Capture the cell that displays the provided text and extract its (X, Y) central coordinate. 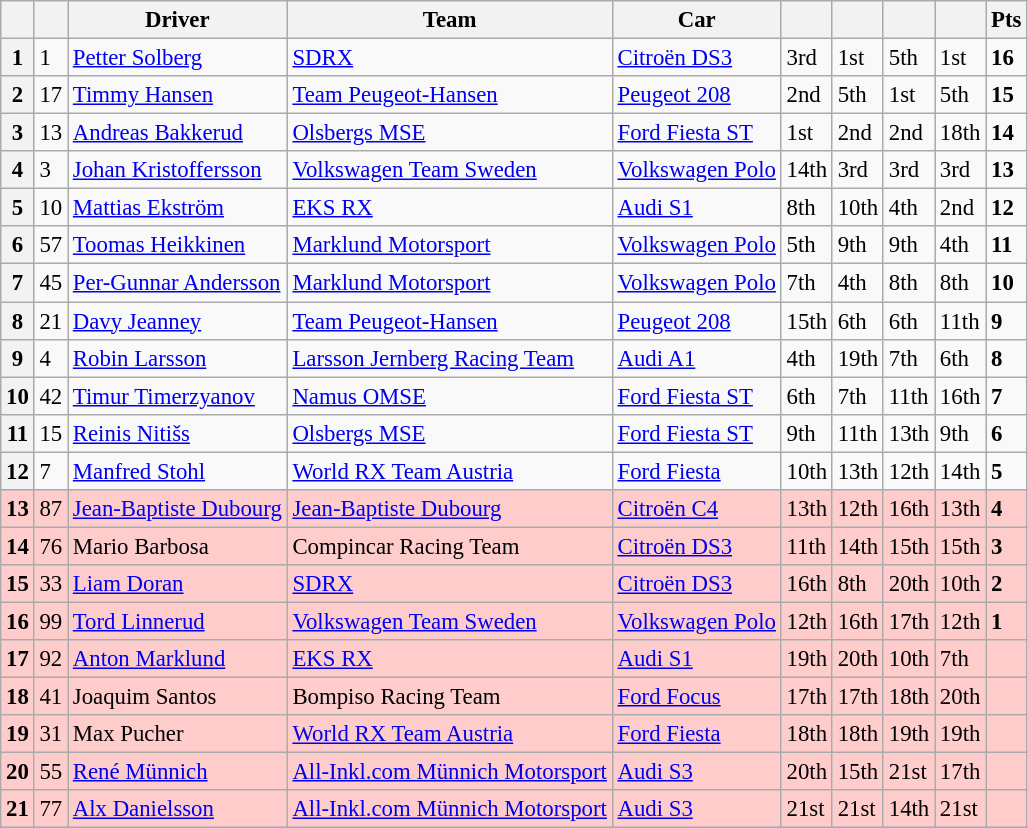
19 (18, 734)
Audi A1 (696, 358)
Anton Marklund (178, 659)
Timur Timerzyanov (178, 396)
Mario Barbosa (178, 546)
55 (50, 772)
Larsson Jernberg Racing Team (450, 358)
Mattias Ekström (178, 208)
77 (50, 809)
20 (18, 772)
Davy Jeanney (178, 321)
Compincar Racing Team (450, 546)
Driver (178, 20)
Andreas Bakkerud (178, 133)
Manfred Stohl (178, 471)
Team (450, 20)
33 (50, 584)
92 (50, 659)
Petter Solberg (178, 58)
Max Pucher (178, 734)
Alx Danielsson (178, 809)
Ford Focus (696, 697)
Car (696, 20)
Timmy Hansen (178, 95)
31 (50, 734)
57 (50, 245)
Pts (1006, 20)
42 (50, 396)
Johan Kristoffersson (178, 170)
Joaquim Santos (178, 697)
Namus OMSE (450, 396)
Bompiso Racing Team (450, 697)
99 (50, 621)
18 (18, 697)
Tord Linnerud (178, 621)
René Münnich (178, 772)
Liam Doran (178, 584)
Per-Gunnar Andersson (178, 283)
Toomas Heikkinen (178, 245)
45 (50, 283)
87 (50, 509)
41 (50, 697)
Citroën C4 (696, 509)
Reinis Nitišs (178, 433)
76 (50, 546)
Robin Larsson (178, 358)
